Find where the given text appears and provide that cell's center as [x, y] coordinate. 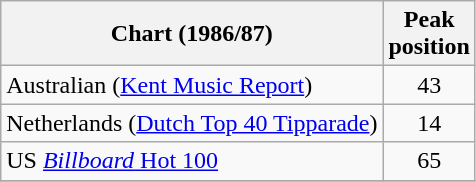
Netherlands (Dutch Top 40 Tipparade) [192, 123]
Chart (1986/87) [192, 34]
65 [429, 161]
43 [429, 85]
Peakposition [429, 34]
US Billboard Hot 100 [192, 161]
14 [429, 123]
Australian (Kent Music Report) [192, 85]
